Return [x, y] of the center of cell containing provided text 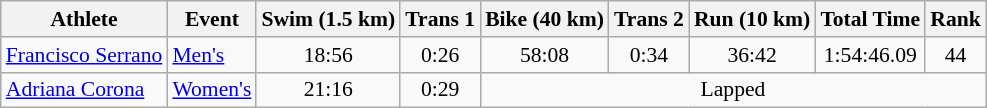
18:56 [328, 55]
Men's [212, 55]
Women's [212, 90]
Total Time [870, 19]
Trans 2 [649, 19]
0:29 [440, 90]
Swim (1.5 km) [328, 19]
Bike (40 km) [544, 19]
Athlete [84, 19]
0:34 [649, 55]
44 [956, 55]
Trans 1 [440, 19]
0:26 [440, 55]
36:42 [752, 55]
58:08 [544, 55]
Run (10 km) [752, 19]
1:54:46.09 [870, 55]
Event [212, 19]
Rank [956, 19]
Francisco Serrano [84, 55]
Lapped [733, 90]
21:16 [328, 90]
Adriana Corona [84, 90]
